Output the [x, y] coordinate of the center of the cell containing the given text.  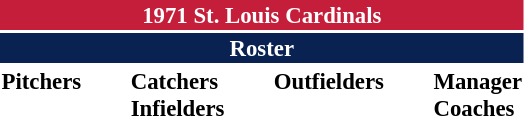
Roster [262, 48]
1971 St. Louis Cardinals [262, 15]
